Detect which cell encompasses the target text, then output its [X, Y] center coordinate. 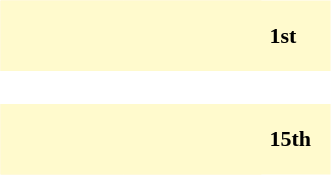
1st [296, 35]
15th [296, 139]
